Determine the (x, y) coordinate at the center of the cell enclosing the given text.  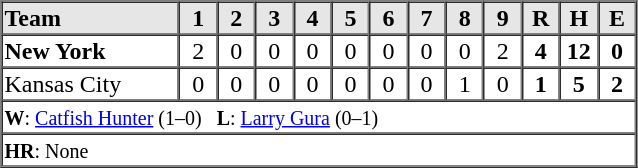
E (617, 18)
12 (579, 50)
8 (465, 18)
R (541, 18)
9 (503, 18)
Team (91, 18)
H (579, 18)
HR: None (319, 150)
6 (388, 18)
3 (274, 18)
7 (427, 18)
New York (91, 50)
Kansas City (91, 84)
W: Catfish Hunter (1–0) L: Larry Gura (0–1) (319, 116)
